Capture the cell that displays the provided text and extract its (X, Y) central coordinate. 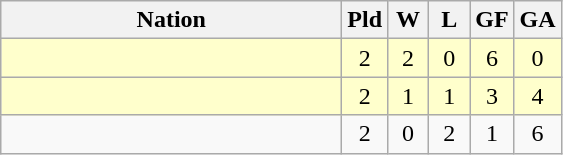
4 (538, 96)
3 (492, 96)
Nation (172, 20)
Pld (365, 20)
GF (492, 20)
W (408, 20)
GA (538, 20)
L (450, 20)
